Scan for the cell matching the given text and deliver its [x, y] coordinate at center. 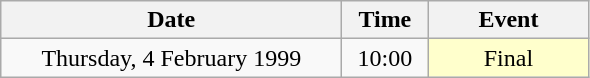
Event [508, 20]
Time [385, 20]
Thursday, 4 February 1999 [172, 58]
Date [172, 20]
Final [508, 58]
10:00 [385, 58]
